Capture the cell that displays the provided text and extract its [X, Y] central coordinate. 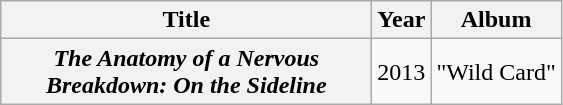
Album [496, 20]
2013 [402, 72]
Year [402, 20]
Title [186, 20]
"Wild Card" [496, 72]
The Anatomy of a Nervous Breakdown: On the Sideline [186, 72]
